Pinpoint the cell where the given text exists, returning its [x, y] midpoint coordinate. 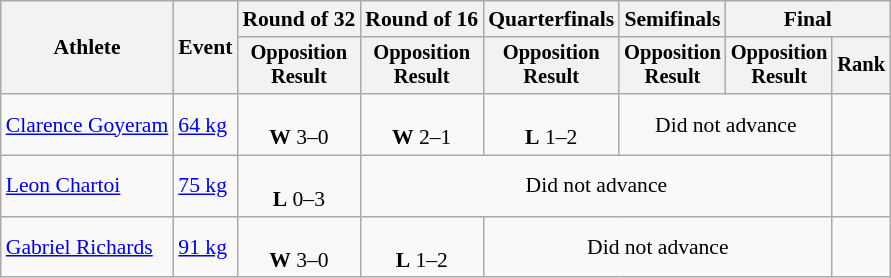
Round of 16 [422, 19]
Rank [861, 66]
75 kg [205, 186]
91 kg [205, 248]
Final [808, 19]
Event [205, 48]
Athlete [88, 48]
W 2–1 [422, 124]
Semifinals [672, 19]
Gabriel Richards [88, 248]
L 0–3 [298, 186]
Round of 32 [298, 19]
Clarence Goyeram [88, 124]
Quarterfinals [551, 19]
Leon Chartoi [88, 186]
64 kg [205, 124]
